Find where the given text appears and provide that cell's center as [x, y] coordinate. 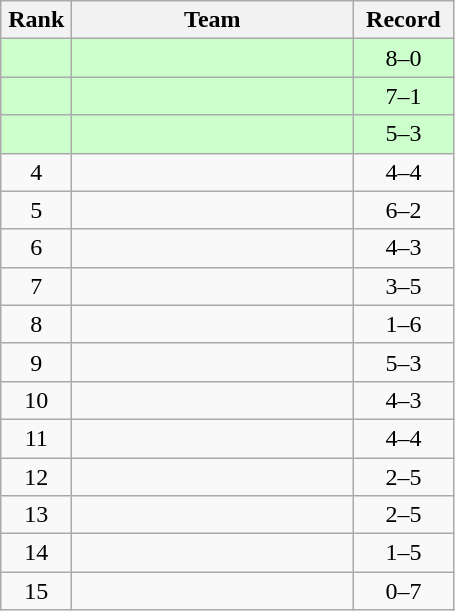
5 [36, 210]
8 [36, 324]
12 [36, 477]
10 [36, 400]
14 [36, 553]
7–1 [404, 96]
Team [212, 20]
6–2 [404, 210]
1–6 [404, 324]
13 [36, 515]
4 [36, 172]
8–0 [404, 58]
6 [36, 248]
Rank [36, 20]
0–7 [404, 591]
9 [36, 362]
1–5 [404, 553]
3–5 [404, 286]
7 [36, 286]
15 [36, 591]
11 [36, 438]
Record [404, 20]
